Return the (x, y) coordinate for the center point of the cell that contains the specified text.  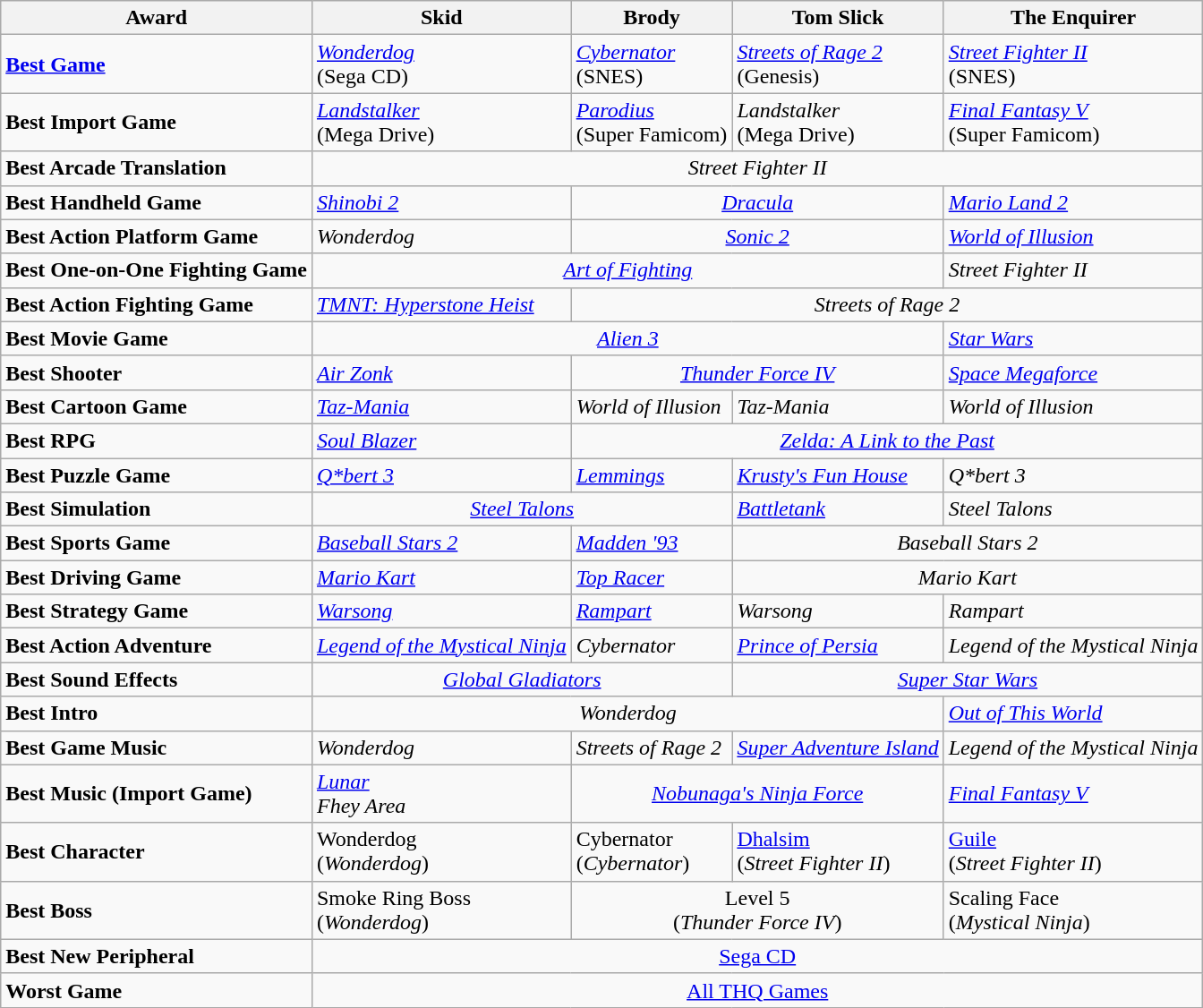
Best Action Platform Game (157, 236)
Air Zonk (441, 372)
Best Action Fighting Game (157, 304)
Wonderdog (Wonderdog) (441, 852)
Alien 3 (627, 338)
Best Puzzle Game (157, 475)
Smoke Ring Boss (Wonderdog) (441, 910)
All THQ Games (757, 990)
Super Adventure Island (838, 747)
Best Simulation (157, 509)
Best Character (157, 852)
Top Racer (652, 577)
Worst Game (157, 990)
Madden '93 (652, 543)
Out of This World (1073, 713)
Lunar Fhey Area (441, 793)
Soul Blazer (441, 440)
Zelda: A Link to the Past (887, 440)
Cybernator (SNES) (652, 64)
Guile (Street Fighter II) (1073, 852)
Sonic 2 (757, 236)
Best Cartoon Game (157, 406)
Best New Peripheral (157, 956)
Super Star Wars (968, 679)
Nobunaga's Ninja Force (757, 793)
Final Fantasy V (Super Famicom) (1073, 122)
Space Megaforce (1073, 372)
Battletank (838, 509)
Parodius (Super Famicom) (652, 122)
Best Action Adventure (157, 645)
Best Sound Effects (157, 679)
Best Music (Import Game) (157, 793)
Level 5 (Thunder Force IV) (757, 910)
Thunder Force IV (757, 372)
Best Handheld Game (157, 202)
The Enquirer (1073, 18)
Dhalsim (Street Fighter II) (838, 852)
Best Intro (157, 713)
Skid (441, 18)
Best Game Music (157, 747)
Mario Land 2 (1073, 202)
Final Fantasy V (1073, 793)
Best Movie Game (157, 338)
Shinobi 2 (441, 202)
Lemmings (652, 475)
Award (157, 18)
Streets of Rage 2 (Genesis) (838, 64)
Street Fighter II (SNES) (1073, 64)
Cybernator (Cybernator) (652, 852)
Best Game (157, 64)
Dracula (757, 202)
Best Sports Game (157, 543)
Best Driving Game (157, 577)
Tom Slick (838, 18)
TMNT: Hyperstone Heist (441, 304)
Best One-on-One Fighting Game (157, 270)
Wonderdog (Sega CD) (441, 64)
Best Boss (157, 910)
Prince of Persia (838, 645)
Best Arcade Translation (157, 168)
Best Strategy Game (157, 611)
Best Import Game (157, 122)
Brody (652, 18)
Scaling Face (Mystical Ninja) (1073, 910)
Sega CD (757, 956)
Cybernator (652, 645)
Star Wars (1073, 338)
Art of Fighting (627, 270)
Best RPG (157, 440)
Best Shooter (157, 372)
Krusty's Fun House (838, 475)
Global Gladiators (521, 679)
